Return the [x, y] coordinate for the center point of the cell that contains the specified text.  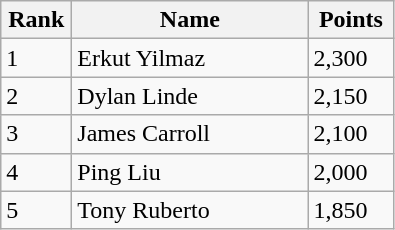
1 [36, 58]
Points [351, 20]
Erkut Yilmaz [190, 58]
2,300 [351, 58]
Name [190, 20]
2,000 [351, 172]
James Carroll [190, 134]
Tony Ruberto [190, 210]
3 [36, 134]
2,150 [351, 96]
Ping Liu [190, 172]
2 [36, 96]
Dylan Linde [190, 96]
2,100 [351, 134]
Rank [36, 20]
1,850 [351, 210]
5 [36, 210]
4 [36, 172]
